For the text-containing cell, return its midpoint in [X, Y] coordinate format. 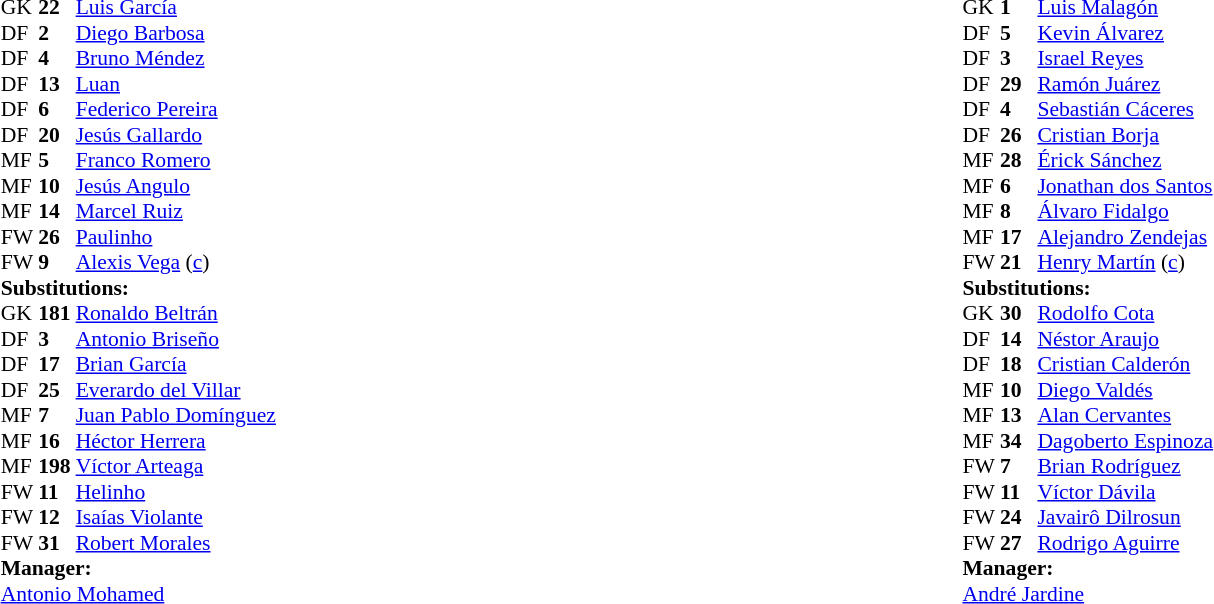
Álvaro Fidalgo [1125, 211]
Cristian Borja [1125, 135]
Diego Barbosa [176, 33]
Antonio Briseño [176, 339]
Brian García [176, 365]
Kevin Álvarez [1125, 33]
24 [1019, 517]
Israel Reyes [1125, 59]
Néstor Araujo [1125, 339]
Henry Martín (c) [1125, 263]
30 [1019, 313]
Alan Cervantes [1125, 415]
Isaías Violante [176, 517]
Cristian Calderón [1125, 365]
8 [1019, 211]
Robert Morales [176, 543]
34 [1019, 441]
Héctor Herrera [176, 441]
27 [1019, 543]
18 [1019, 365]
198 [57, 467]
Jonathan dos Santos [1125, 186]
Everardo del Villar [176, 390]
Jesús Gallardo [176, 135]
Ramón Juárez [1125, 84]
Marcel Ruiz [176, 211]
2 [57, 33]
Helinho [176, 492]
31 [57, 543]
Jesús Angulo [176, 186]
181 [57, 313]
21 [1019, 263]
Víctor Dávila [1125, 492]
28 [1019, 161]
Rodrigo Aguirre [1125, 543]
12 [57, 517]
Luan [176, 84]
Brian Rodríguez [1125, 467]
Diego Valdés [1125, 390]
Bruno Méndez [176, 59]
Víctor Arteaga [176, 467]
Javairô Dilrosun [1125, 517]
Dagoberto Espinoza [1125, 441]
Federico Pereira [176, 109]
Alexis Vega (c) [176, 263]
Sebastián Cáceres [1125, 109]
Paulinho [176, 237]
Franco Romero [176, 161]
20 [57, 135]
Ronaldo Beltrán [176, 313]
9 [57, 263]
29 [1019, 84]
25 [57, 390]
Rodolfo Cota [1125, 313]
16 [57, 441]
Juan Pablo Domínguez [176, 415]
Alejandro Zendejas [1125, 237]
Érick Sánchez [1125, 161]
